Capture the cell that displays the provided text and extract its (x, y) central coordinate. 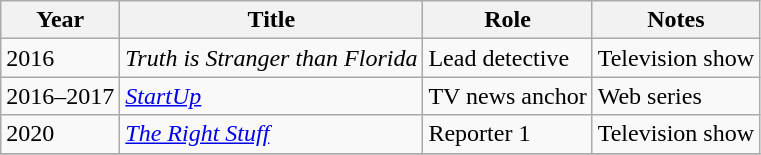
Reporter 1 (508, 134)
2016–2017 (60, 96)
Role (508, 20)
Web series (676, 96)
Lead detective (508, 58)
2016 (60, 58)
TV news anchor (508, 96)
2020 (60, 134)
Notes (676, 20)
StartUp (272, 96)
The Right Stuff (272, 134)
Title (272, 20)
Truth is Stranger than Florida (272, 58)
Year (60, 20)
